From the cell containing the given text, extract its center point as (x, y) coordinate. 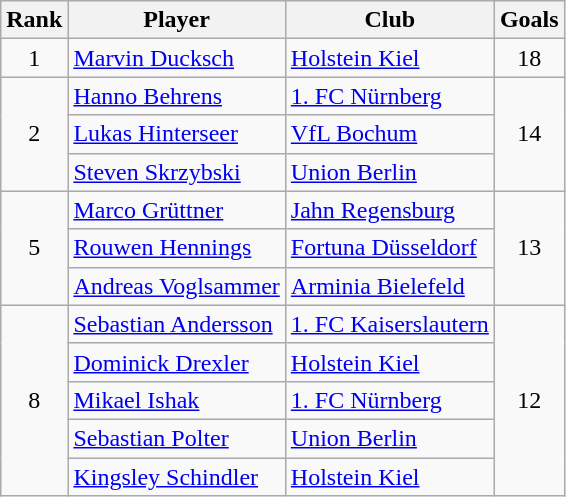
Fortuna Düsseldorf (390, 248)
1 (34, 58)
Steven Skrzybski (176, 172)
Jahn Regensburg (390, 210)
Dominick Drexler (176, 362)
13 (529, 248)
1. FC Kaiserslautern (390, 324)
8 (34, 400)
Rank (34, 20)
18 (529, 58)
2 (34, 134)
12 (529, 400)
VfL Bochum (390, 134)
Lukas Hinterseer (176, 134)
Sebastian Polter (176, 438)
Andreas Voglsammer (176, 286)
14 (529, 134)
Sebastian Andersson (176, 324)
Arminia Bielefeld (390, 286)
Rouwen Hennings (176, 248)
Marco Grüttner (176, 210)
Goals (529, 20)
Mikael Ishak (176, 400)
Club (390, 20)
Player (176, 20)
Hanno Behrens (176, 96)
5 (34, 248)
Marvin Ducksch (176, 58)
Kingsley Schindler (176, 477)
